Identify which cell holds the provided text, then report its (x, y) central coordinate. 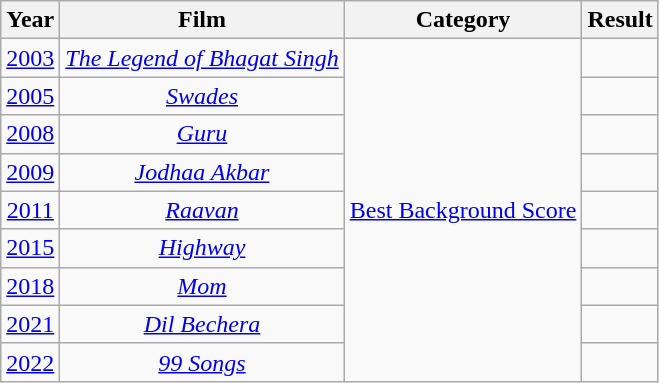
Dil Bechera (202, 324)
The Legend of Bhagat Singh (202, 58)
2011 (30, 210)
2021 (30, 324)
2003 (30, 58)
2005 (30, 96)
Best Background Score (463, 210)
Raavan (202, 210)
Jodhaa Akbar (202, 172)
2022 (30, 362)
99 Songs (202, 362)
Mom (202, 286)
2009 (30, 172)
Year (30, 20)
Film (202, 20)
Result (620, 20)
2018 (30, 286)
Highway (202, 248)
Swades (202, 96)
2015 (30, 248)
Category (463, 20)
Guru (202, 134)
2008 (30, 134)
